Pinpoint the cell where the given text exists, returning its [X, Y] midpoint coordinate. 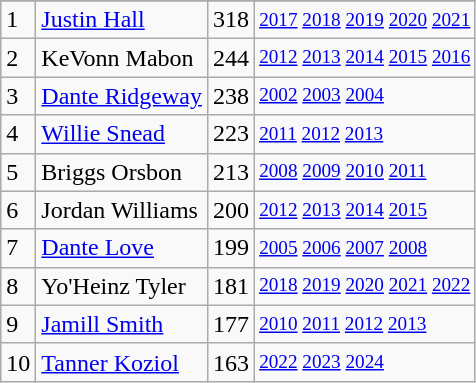
9 [18, 324]
6 [18, 210]
KeVonn Mabon [122, 58]
2011 2012 2013 [365, 134]
2022 2023 2024 [365, 362]
177 [230, 324]
2012 2013 2014 2015 [365, 210]
2008 2009 2010 2011 [365, 172]
Briggs Orsbon [122, 172]
2002 2003 2004 [365, 96]
Yo'Heinz Tyler [122, 286]
200 [230, 210]
181 [230, 286]
7 [18, 248]
Dante Love [122, 248]
2 [18, 58]
Tanner Koziol [122, 362]
163 [230, 362]
2018 2019 2020 2021 2022 [365, 286]
5 [18, 172]
2012 2013 2014 2015 2016 [365, 58]
213 [230, 172]
223 [230, 134]
199 [230, 248]
4 [18, 134]
238 [230, 96]
Willie Snead [122, 134]
10 [18, 362]
Justin Hall [122, 20]
Jamill Smith [122, 324]
318 [230, 20]
2017 2018 2019 2020 2021 [365, 20]
2010 2011 2012 2013 [365, 324]
Dante Ridgeway [122, 96]
2005 2006 2007 2008 [365, 248]
1 [18, 20]
Jordan Williams [122, 210]
244 [230, 58]
8 [18, 286]
3 [18, 96]
